Pinpoint the cell where the given text exists, returning its (X, Y) midpoint coordinate. 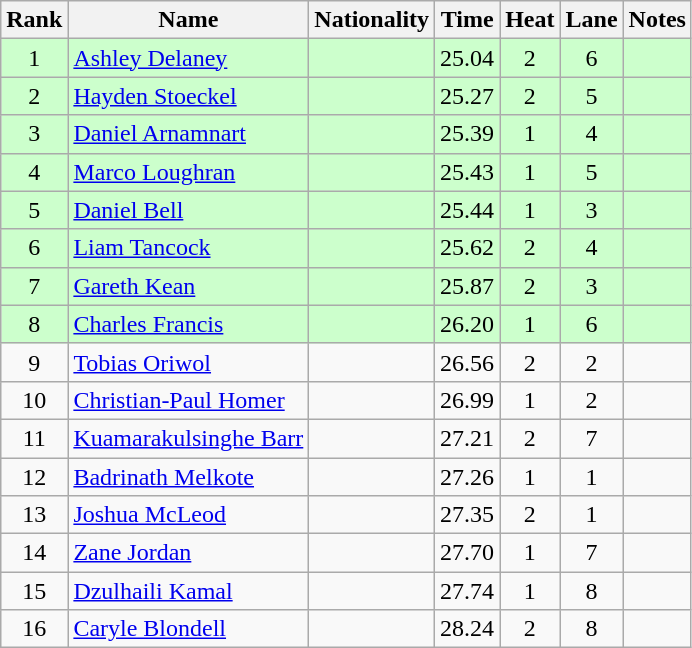
Caryle Blondell (188, 629)
Christian-Paul Homer (188, 400)
11 (34, 438)
26.99 (468, 400)
Joshua McLeod (188, 515)
12 (34, 477)
Gareth Kean (188, 286)
26.56 (468, 362)
25.43 (468, 172)
Badrinath Melkote (188, 477)
25.04 (468, 58)
Dzulhaili Kamal (188, 591)
25.27 (468, 96)
Hayden Stoeckel (188, 96)
Liam Tancock (188, 248)
Lane (592, 20)
15 (34, 591)
Daniel Bell (188, 210)
Time (468, 20)
Zane Jordan (188, 553)
Kuamarakulsinghe Barr (188, 438)
Nationality (372, 20)
25.39 (468, 134)
27.21 (468, 438)
28.24 (468, 629)
Heat (530, 20)
Notes (657, 20)
Name (188, 20)
25.87 (468, 286)
Tobias Oriwol (188, 362)
14 (34, 553)
Daniel Arnamnart (188, 134)
27.26 (468, 477)
25.62 (468, 248)
27.70 (468, 553)
25.44 (468, 210)
9 (34, 362)
Marco Loughran (188, 172)
16 (34, 629)
Ashley Delaney (188, 58)
10 (34, 400)
26.20 (468, 324)
Rank (34, 20)
27.35 (468, 515)
27.74 (468, 591)
13 (34, 515)
Charles Francis (188, 324)
